Return the (X, Y) coordinate for the center point of the cell that contains the specified text.  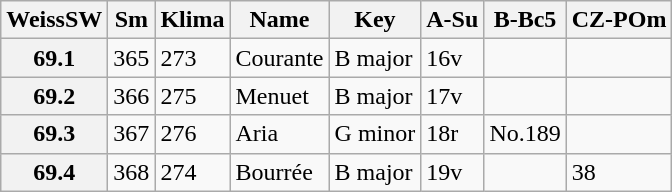
365 (132, 58)
Klima (192, 20)
366 (132, 96)
CZ-POm (619, 20)
367 (132, 134)
69.3 (54, 134)
B-Bc5 (525, 20)
Aria (280, 134)
69.2 (54, 96)
Courante (280, 58)
A-Su (452, 20)
368 (132, 172)
Key (375, 20)
Sm (132, 20)
274 (192, 172)
Menuet (280, 96)
G minor (375, 134)
276 (192, 134)
Bourrée (280, 172)
Name (280, 20)
275 (192, 96)
17v (452, 96)
18r (452, 134)
WeissSW (54, 20)
No.189 (525, 134)
273 (192, 58)
38 (619, 172)
16v (452, 58)
69.1 (54, 58)
69.4 (54, 172)
19v (452, 172)
